Find where the given text appears and provide that cell's center as (x, y) coordinate. 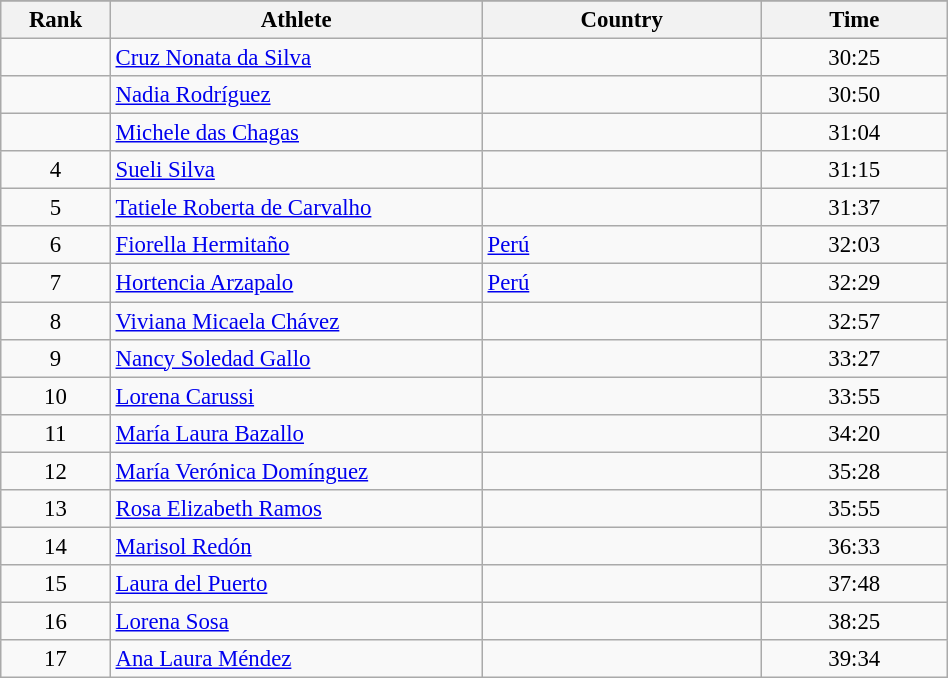
Nadia Rodríguez (296, 95)
38:25 (854, 621)
Ana Laura Méndez (296, 659)
32:03 (854, 245)
Michele das Chagas (296, 133)
8 (56, 321)
5 (56, 208)
32:57 (854, 321)
31:15 (854, 170)
17 (56, 659)
12 (56, 471)
María Verónica Domínguez (296, 471)
15 (56, 584)
Country (622, 20)
35:55 (854, 509)
Lorena Carussi (296, 396)
Lorena Sosa (296, 621)
Rosa Elizabeth Ramos (296, 509)
7 (56, 283)
Hortencia Arzapalo (296, 283)
Viviana Micaela Chávez (296, 321)
Tatiele Roberta de Carvalho (296, 208)
Marisol Redón (296, 546)
11 (56, 433)
30:25 (854, 58)
14 (56, 546)
9 (56, 358)
4 (56, 170)
Rank (56, 20)
16 (56, 621)
13 (56, 509)
30:50 (854, 95)
31:04 (854, 133)
María Laura Bazallo (296, 433)
Athlete (296, 20)
Laura del Puerto (296, 584)
33:55 (854, 396)
6 (56, 245)
39:34 (854, 659)
36:33 (854, 546)
Fiorella Hermitaño (296, 245)
Nancy Soledad Gallo (296, 358)
34:20 (854, 433)
32:29 (854, 283)
Cruz Nonata da Silva (296, 58)
10 (56, 396)
33:27 (854, 358)
Sueli Silva (296, 170)
31:37 (854, 208)
Time (854, 20)
37:48 (854, 584)
35:28 (854, 471)
